Provide the [X, Y] coordinate of the cell's center where the given text is located.  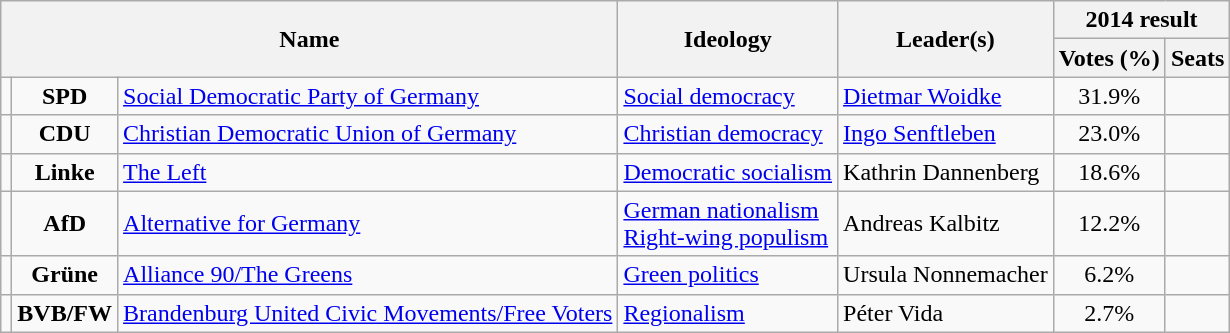
The Left [368, 172]
Name [310, 39]
Alternative for Germany [368, 224]
31.9% [1109, 96]
Seats [1197, 58]
23.0% [1109, 134]
18.6% [1109, 172]
Dietmar Woidke [946, 96]
Alliance 90/The Greens [368, 275]
Kathrin Dannenberg [946, 172]
Social Democratic Party of Germany [368, 96]
12.2% [1109, 224]
Green politics [728, 275]
Ideology [728, 39]
Regionalism [728, 313]
SPD [65, 96]
Leader(s) [946, 39]
German nationalismRight-wing populism [728, 224]
Votes (%) [1109, 58]
2.7% [1109, 313]
CDU [65, 134]
2014 result [1142, 20]
Ursula Nonnemacher [946, 275]
Grüne [65, 275]
Ingo Senftleben [946, 134]
Democratic socialism [728, 172]
Social democracy [728, 96]
Brandenburg United Civic Movements/Free Voters [368, 313]
BVB/FW [65, 313]
6.2% [1109, 275]
Christian democracy [728, 134]
Andreas Kalbitz [946, 224]
Christian Democratic Union of Germany [368, 134]
Péter Vida [946, 313]
AfD [65, 224]
Linke [65, 172]
